From the cell containing the given text, extract its center point as (x, y) coordinate. 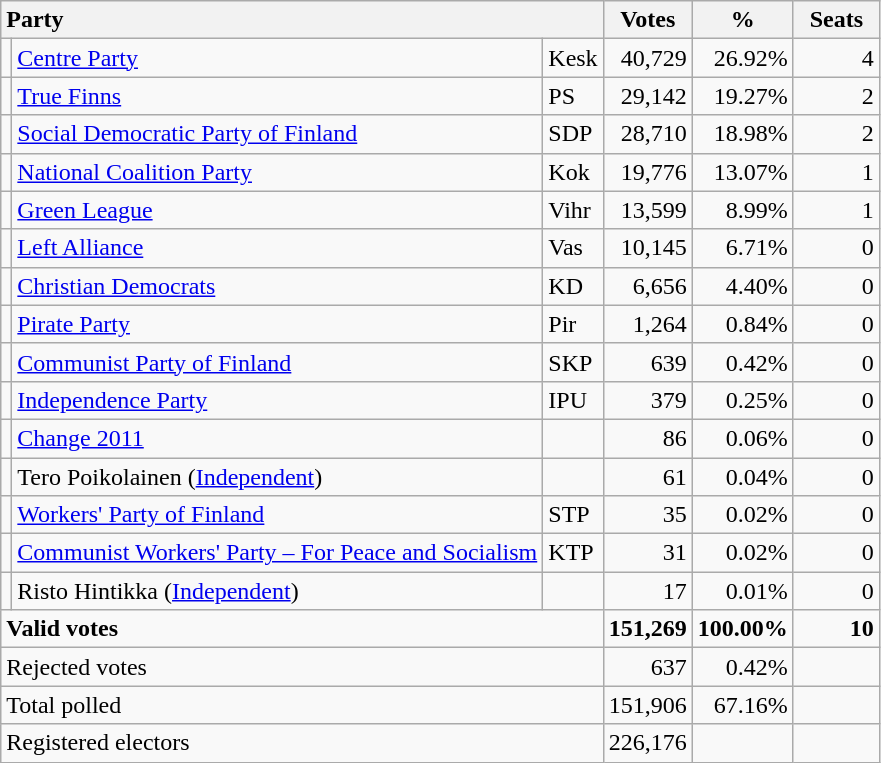
18.98% (742, 134)
PS (573, 96)
151,269 (648, 629)
Party (302, 20)
26.92% (742, 58)
0.04% (742, 477)
Registered electors (302, 743)
Pir (573, 324)
KD (573, 286)
SKP (573, 362)
226,176 (648, 743)
Centre Party (278, 58)
Green League (278, 210)
Kok (573, 172)
Rejected votes (302, 667)
86 (648, 438)
8.99% (742, 210)
67.16% (742, 705)
4 (836, 58)
17 (648, 591)
Social Democratic Party of Finland (278, 134)
637 (648, 667)
Pirate Party (278, 324)
Workers' Party of Finland (278, 515)
Kesk (573, 58)
6,656 (648, 286)
IPU (573, 400)
19,776 (648, 172)
28,710 (648, 134)
35 (648, 515)
Risto Hintikka (Independent) (278, 591)
KTP (573, 553)
0.84% (742, 324)
Independence Party (278, 400)
Vas (573, 248)
Change 2011 (278, 438)
0.01% (742, 591)
Valid votes (302, 629)
6.71% (742, 248)
151,906 (648, 705)
Tero Poikolainen (Independent) (278, 477)
29,142 (648, 96)
0.06% (742, 438)
Votes (648, 20)
4.40% (742, 286)
Communist Workers' Party – For Peace and Socialism (278, 553)
Seats (836, 20)
SDP (573, 134)
31 (648, 553)
0.25% (742, 400)
Communist Party of Finland (278, 362)
19.27% (742, 96)
Left Alliance (278, 248)
STP (573, 515)
Total polled (302, 705)
Vihr (573, 210)
Christian Democrats (278, 286)
379 (648, 400)
% (742, 20)
10,145 (648, 248)
13,599 (648, 210)
10 (836, 629)
639 (648, 362)
61 (648, 477)
True Finns (278, 96)
100.00% (742, 629)
40,729 (648, 58)
National Coalition Party (278, 172)
1,264 (648, 324)
13.07% (742, 172)
